Return the [X, Y] coordinate for the center point of the cell that contains the specified text.  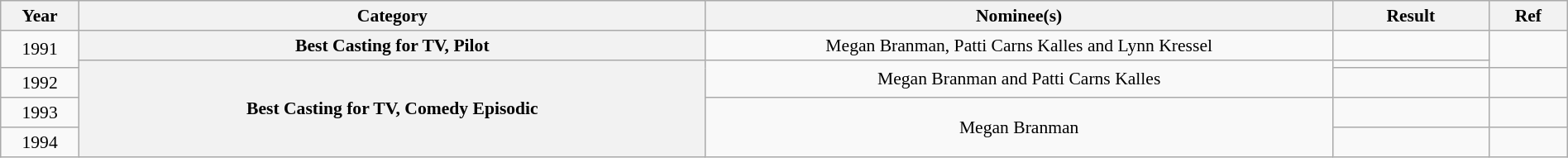
Megan Branman, Patti Carns Kalles and Lynn Kressel [1019, 45]
1993 [40, 113]
1991 [40, 50]
Best Casting for TV, Pilot [392, 45]
Nominee(s) [1019, 16]
1992 [40, 84]
Ref [1528, 16]
Year [40, 16]
Best Casting for TV, Comedy Episodic [392, 108]
Megan Branman and Patti Carns Kalles [1019, 79]
Result [1411, 16]
Megan Branman [1019, 127]
1994 [40, 142]
Category [392, 16]
